From the cell containing the given text, extract its center point as [x, y] coordinate. 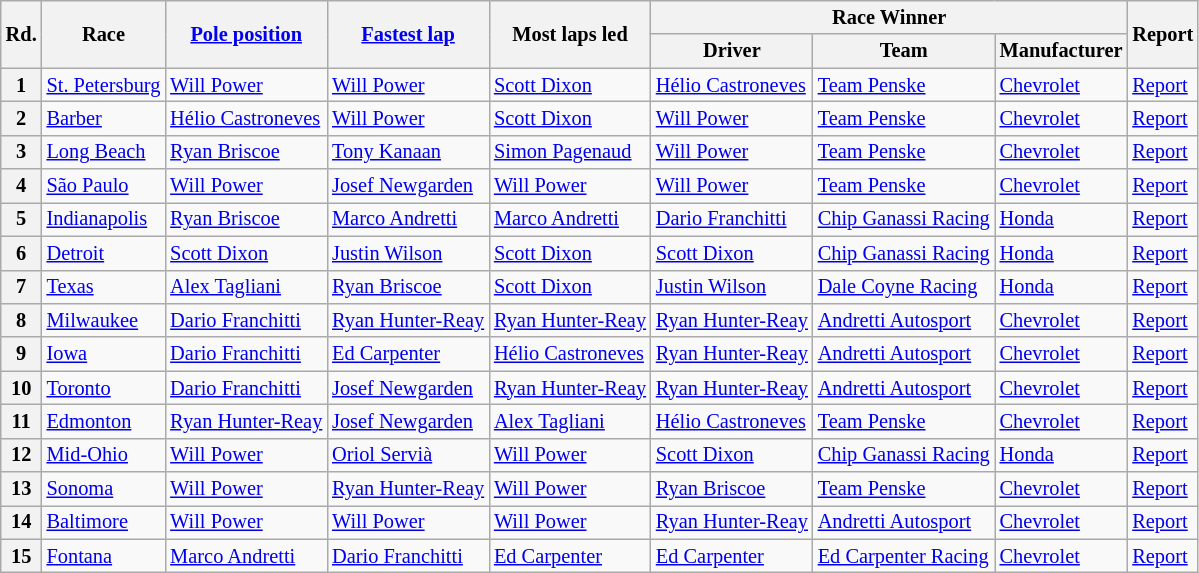
4 [22, 186]
Barber [104, 118]
14 [22, 522]
Texas [104, 287]
9 [22, 354]
Pole position [246, 34]
13 [22, 489]
Driver [732, 51]
Indianapolis [104, 219]
Dale Coyne Racing [904, 287]
10 [22, 388]
Tony Kanaan [408, 152]
Milwaukee [104, 320]
3 [22, 152]
St. Petersburg [104, 85]
Fontana [104, 556]
7 [22, 287]
Mid-Ohio [104, 455]
Iowa [104, 354]
Sonoma [104, 489]
Race Winner [889, 17]
8 [22, 320]
São Paulo [104, 186]
Long Beach [104, 152]
Manufacturer [1062, 51]
Simon Pagenaud [570, 152]
6 [22, 253]
Race [104, 34]
11 [22, 421]
Most laps led [570, 34]
Detroit [104, 253]
Rd. [22, 34]
5 [22, 219]
1 [22, 85]
15 [22, 556]
Toronto [104, 388]
Ed Carpenter Racing [904, 556]
Oriol Servià [408, 455]
Team [904, 51]
Fastest lap [408, 34]
12 [22, 455]
Baltimore [104, 522]
2 [22, 118]
Edmonton [104, 421]
